Scan for the cell matching the given text and deliver its [x, y] coordinate at center. 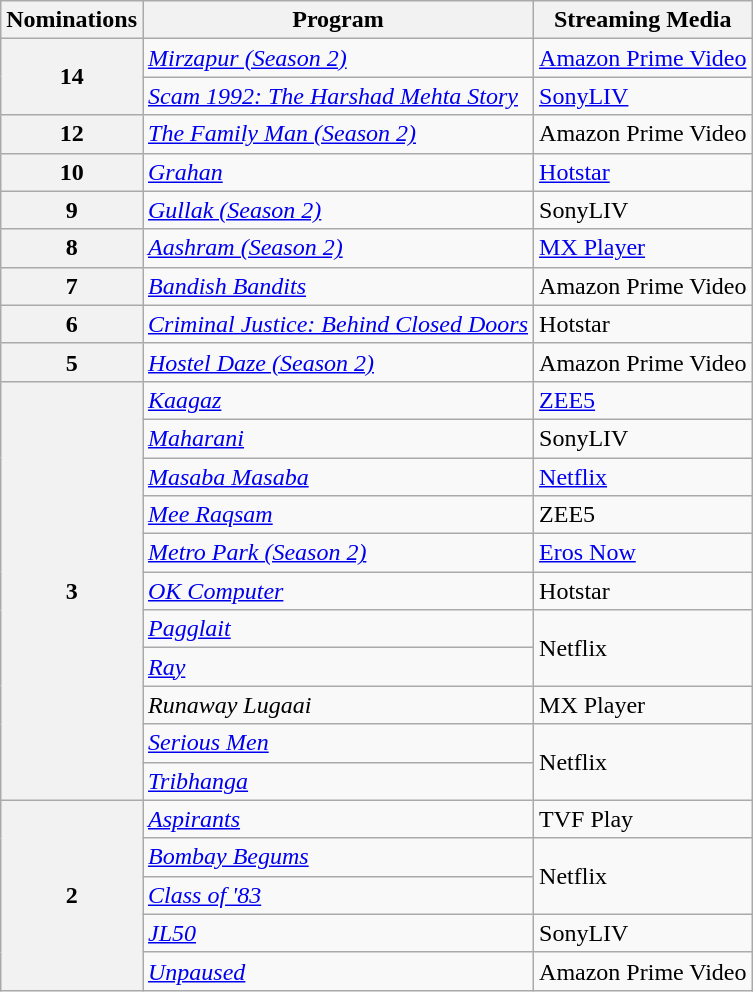
Tribhanga [338, 781]
Program [338, 20]
6 [72, 324]
Class of '83 [338, 895]
12 [72, 134]
Ray [338, 667]
Aspirants [338, 819]
14 [72, 77]
The Family Man (Season 2) [338, 134]
Kaagaz [338, 400]
Aashram (Season 2) [338, 248]
8 [72, 248]
Gullak (Season 2) [338, 210]
JL50 [338, 933]
3 [72, 590]
Runaway Lugaai [338, 705]
Metro Park (Season 2) [338, 553]
7 [72, 286]
Masaba Masaba [338, 477]
Mee Raqsam [338, 515]
2 [72, 895]
Maharani [338, 438]
Streaming Media [643, 20]
Bandish Bandits [338, 286]
5 [72, 362]
OK Computer [338, 591]
9 [72, 210]
Bombay Begums [338, 857]
Scam 1992: The Harshad Mehta Story [338, 96]
Unpaused [338, 971]
Pagglait [338, 629]
Serious Men [338, 743]
Nominations [72, 20]
TVF Play [643, 819]
Eros Now [643, 553]
Hostel Daze (Season 2) [338, 362]
10 [72, 172]
Mirzapur (Season 2) [338, 58]
Criminal Justice: Behind Closed Doors [338, 324]
Grahan [338, 172]
